Find where the given text appears and provide that cell's center as [x, y] coordinate. 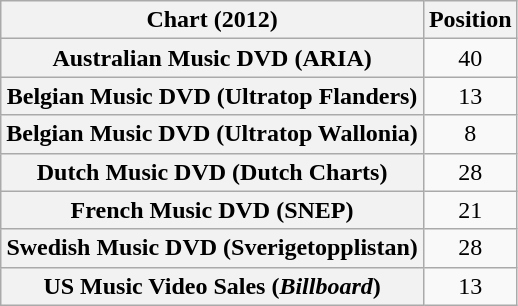
Swedish Music DVD (Sverigetopplistan) [212, 248]
US Music Video Sales (Billboard) [212, 286]
Belgian Music DVD (Ultratop Flanders) [212, 96]
Australian Music DVD (ARIA) [212, 58]
8 [470, 134]
French Music DVD (SNEP) [212, 210]
Chart (2012) [212, 20]
Dutch Music DVD (Dutch Charts) [212, 172]
Belgian Music DVD (Ultratop Wallonia) [212, 134]
40 [470, 58]
Position [470, 20]
21 [470, 210]
